Detect which cell encompasses the target text, then output its (x, y) center coordinate. 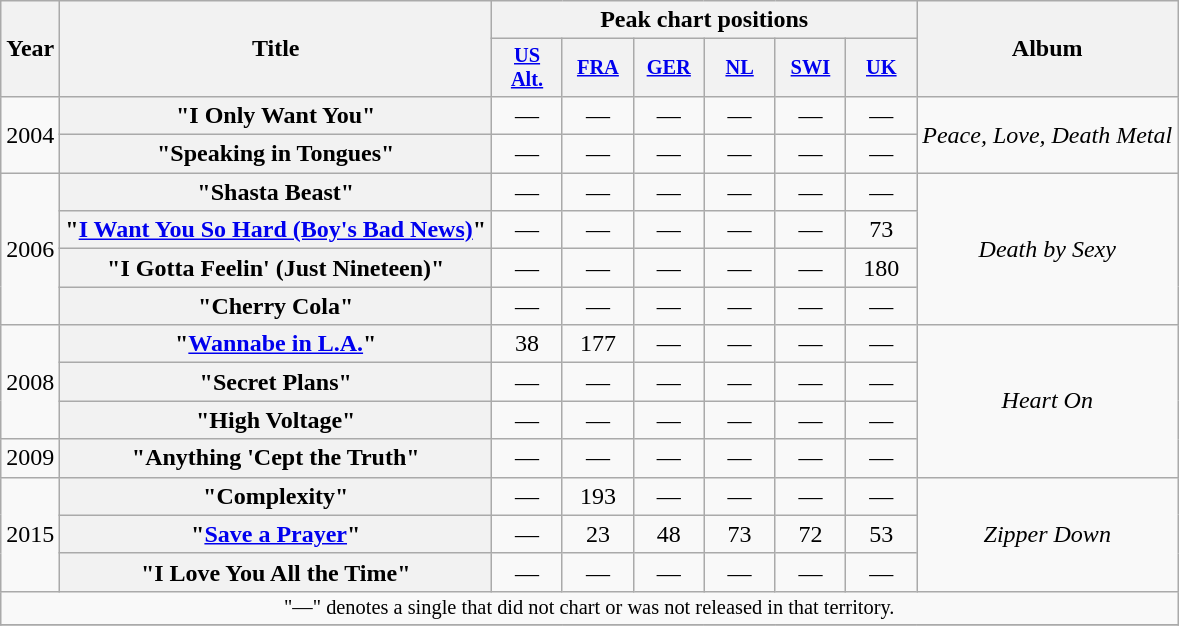
"I Love You All the Time" (276, 572)
38 (528, 344)
Heart On (1048, 401)
"Anything 'Cept the Truth" (276, 458)
USAlt. (528, 68)
2008 (30, 382)
SWI (810, 68)
53 (882, 534)
72 (810, 534)
2006 (30, 249)
FRA (598, 68)
"I Only Want You" (276, 115)
UK (882, 68)
"Wannabe in L.A." (276, 344)
2015 (30, 534)
Title (276, 49)
Zipper Down (1048, 534)
"I Want You So Hard (Boy's Bad News)" (276, 230)
"Save a Prayer" (276, 534)
Peace, Love, Death Metal (1048, 134)
2004 (30, 134)
Peak chart positions (704, 20)
Death by Sexy (1048, 249)
180 (882, 268)
2009 (30, 458)
"I Gotta Feelin' (Just Nineteen)" (276, 268)
23 (598, 534)
"Shasta Beast" (276, 192)
GER (668, 68)
"Complexity" (276, 496)
177 (598, 344)
"Secret Plans" (276, 382)
193 (598, 496)
NL (740, 68)
"Cherry Cola" (276, 306)
"Speaking in Tongues" (276, 154)
Album (1048, 49)
Year (30, 49)
"—" denotes a single that did not chart or was not released in that territory. (590, 608)
"High Voltage" (276, 420)
48 (668, 534)
